From the cell containing the given text, extract its center point as [X, Y] coordinate. 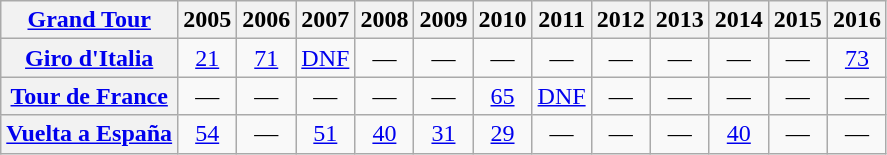
2013 [680, 20]
2008 [384, 20]
73 [856, 58]
51 [326, 134]
2010 [502, 20]
Tour de France [90, 96]
2009 [444, 20]
Grand Tour [90, 20]
2015 [798, 20]
2012 [620, 20]
2014 [738, 20]
Giro d'Italia [90, 58]
54 [208, 134]
2011 [562, 20]
2016 [856, 20]
21 [208, 58]
71 [266, 58]
65 [502, 96]
29 [502, 134]
2007 [326, 20]
31 [444, 134]
2006 [266, 20]
Vuelta a España [90, 134]
2005 [208, 20]
